Scan for the cell matching the given text and deliver its (X, Y) coordinate at center. 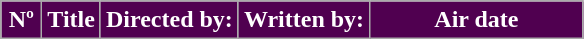
Title (72, 20)
Written by: (304, 20)
Nº (22, 20)
Air date (477, 20)
Directed by: (169, 20)
